Find where the given text appears and provide that cell's center as (x, y) coordinate. 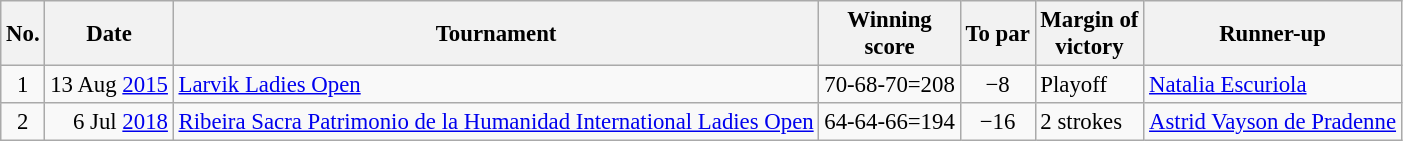
Runner-up (1273, 34)
Natalia Escuriola (1273, 85)
−8 (998, 85)
Astrid Vayson de Pradenne (1273, 122)
64-64-66=194 (890, 122)
Ribeira Sacra Patrimonio de la Humanidad International Ladies Open (496, 122)
13 Aug 2015 (109, 85)
2 (23, 122)
70-68-70=208 (890, 85)
Tournament (496, 34)
Larvik Ladies Open (496, 85)
2 strokes (1090, 122)
Winningscore (890, 34)
Margin ofvictory (1090, 34)
To par (998, 34)
Playoff (1090, 85)
−16 (998, 122)
No. (23, 34)
6 Jul 2018 (109, 122)
1 (23, 85)
Date (109, 34)
